Capture the cell that displays the provided text and extract its [x, y] central coordinate. 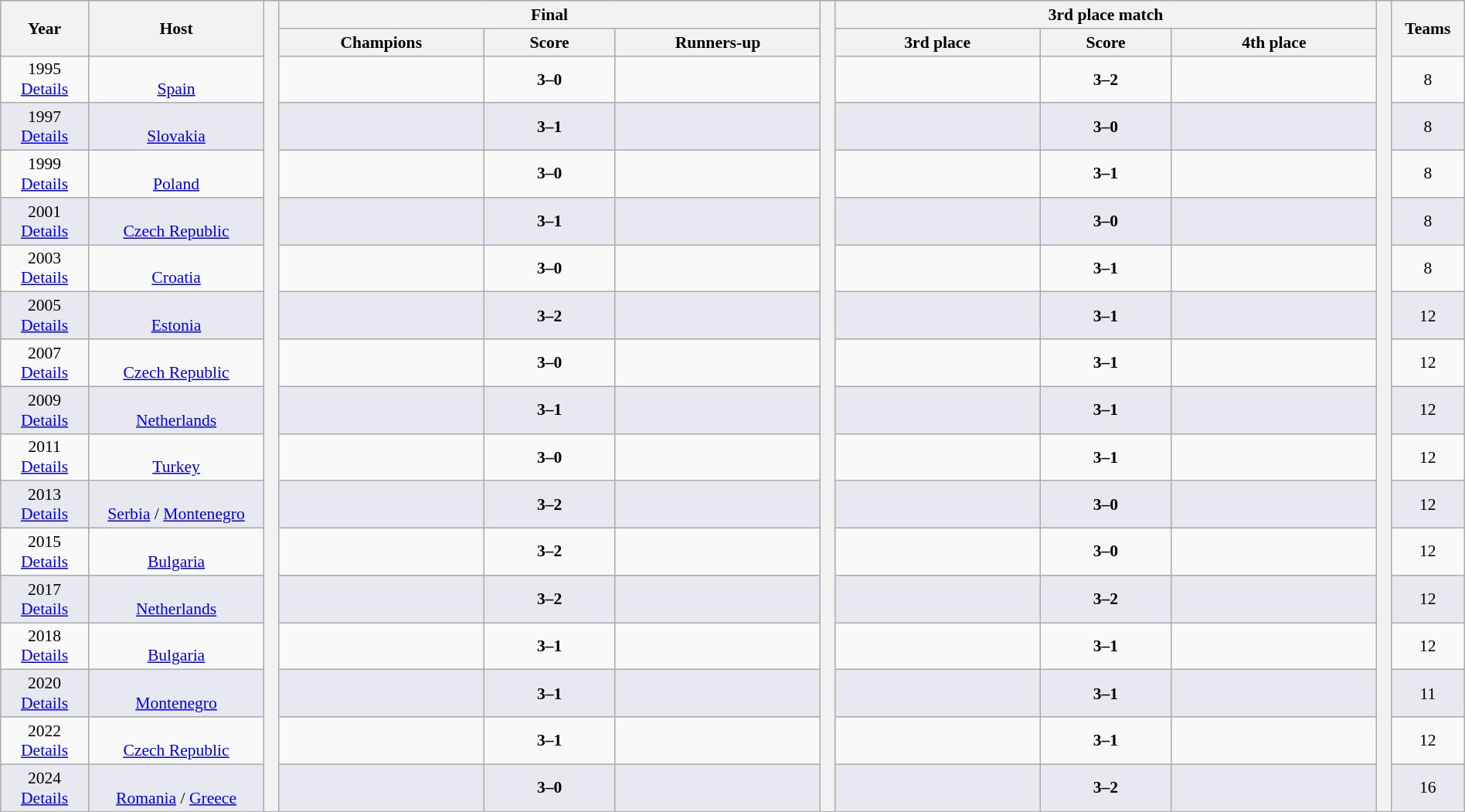
2017Details [45, 600]
3rd place match [1106, 15]
Runners-up [717, 42]
Slovakia [176, 127]
2001Details [45, 221]
Year [45, 28]
Estonia [176, 315]
Host [176, 28]
3rd place [938, 42]
Poland [176, 175]
11 [1428, 694]
2005Details [45, 315]
2024Details [45, 788]
1997Details [45, 127]
2015Details [45, 552]
2009Details [45, 409]
Montenegro [176, 694]
Final [550, 15]
1995Details [45, 79]
Croatia [176, 269]
16 [1428, 788]
1999Details [45, 175]
Romania / Greece [176, 788]
2011Details [45, 457]
2018Details [45, 646]
2003Details [45, 269]
2013Details [45, 505]
4th place [1273, 42]
2022Details [45, 740]
Spain [176, 79]
2020Details [45, 694]
2007Details [45, 363]
Turkey [176, 457]
Teams [1428, 28]
Serbia / Montenegro [176, 505]
Champions [382, 42]
